Output the (x, y) coordinate of the center of the cell containing the given text.  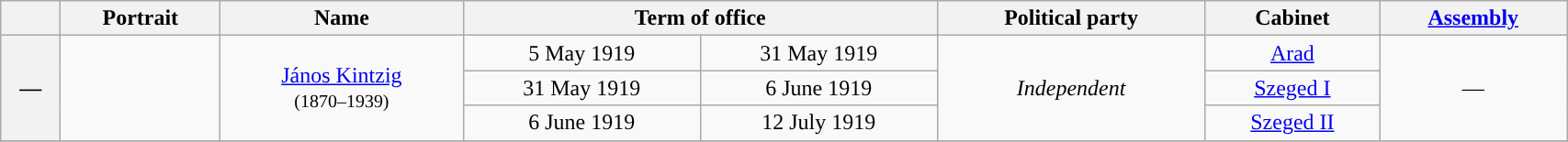
12 July 1919 (818, 123)
Portrait (141, 18)
Independent (1071, 88)
Assembly (1473, 18)
5 May 1919 (581, 53)
Name (342, 18)
Political party (1071, 18)
Szeged I (1292, 88)
Term of office (700, 18)
János Kintzig(1870–1939) (342, 88)
Cabinet (1292, 18)
Szeged II (1292, 123)
Arad (1292, 53)
